Capture the cell that displays the provided text and extract its [X, Y] central coordinate. 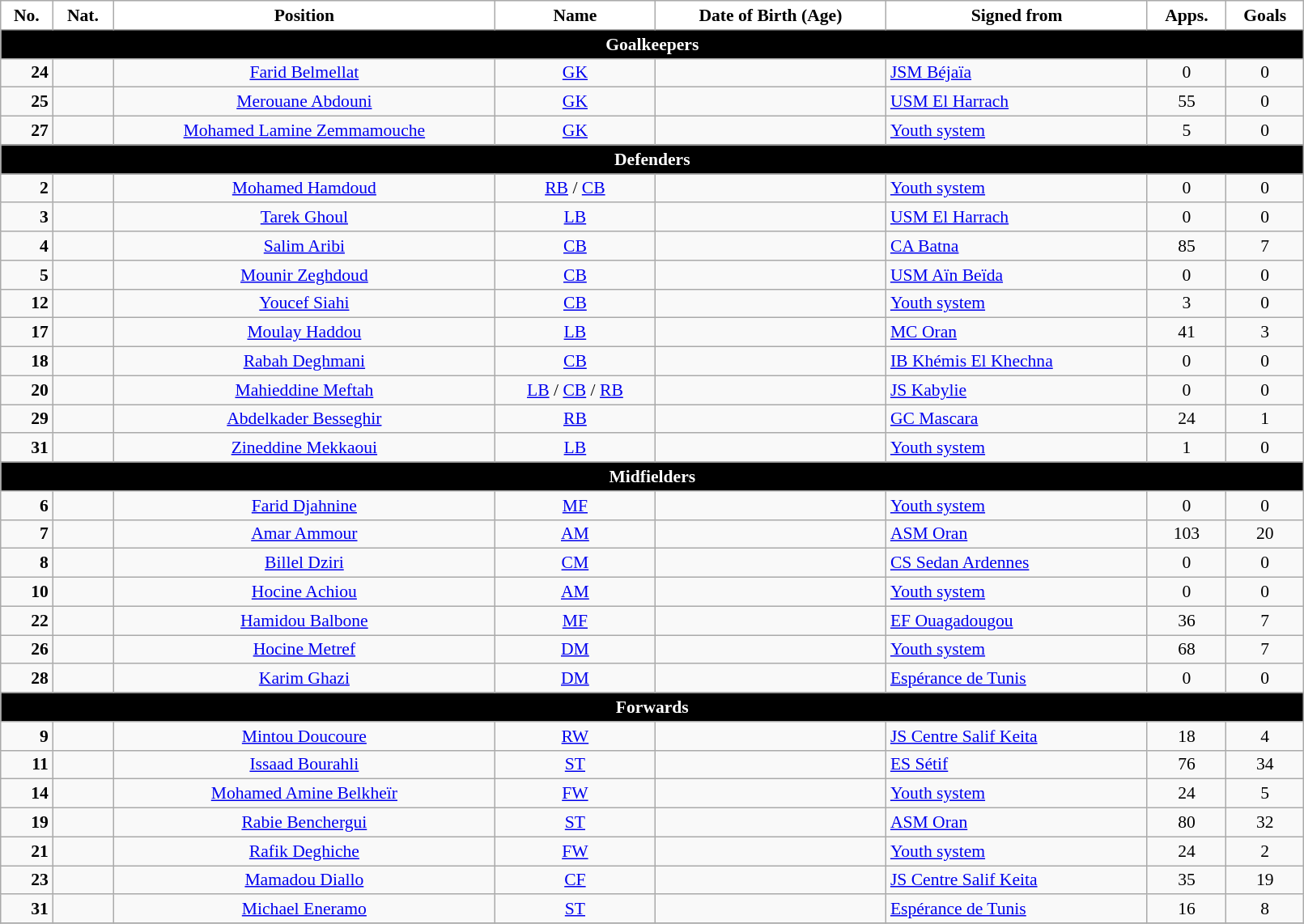
CM [575, 563]
34 [1265, 765]
IB Khémis El Khechna [1017, 362]
Mohamed Amine Belkheïr [304, 794]
28 [27, 679]
Zineddine Mekkaoui [304, 448]
68 [1187, 650]
76 [1187, 765]
Rafik Deghiche [304, 851]
Farid Belmellat [304, 73]
Mahieddine Meftah [304, 390]
41 [1187, 333]
RW [575, 736]
CS Sedan Ardennes [1017, 563]
Apps. [1187, 15]
55 [1187, 102]
Position [304, 15]
GC Mascara [1017, 419]
17 [27, 333]
ES Sétif [1017, 765]
Tarek Ghoul [304, 218]
JSM Béjaïa [1017, 73]
Karim Ghazi [304, 679]
RB / CB [575, 189]
EF Ouagadougou [1017, 621]
Signed from [1017, 15]
Rabah Deghmani [304, 362]
No. [27, 15]
10 [27, 592]
Youcef Siahi [304, 303]
35 [1187, 880]
32 [1265, 823]
25 [27, 102]
103 [1187, 534]
Date of Birth (Age) [771, 15]
80 [1187, 823]
85 [1187, 246]
26 [27, 650]
Defenders [652, 159]
12 [27, 303]
36 [1187, 621]
Nat. [83, 15]
Forwards [652, 707]
Rabie Benchergui [304, 823]
Michael Eneramo [304, 909]
Hocine Achiou [304, 592]
Mohamed Lamine Zemmamouche [304, 131]
11 [27, 765]
23 [27, 880]
6 [27, 506]
Moulay Haddou [304, 333]
JS Kabylie [1017, 390]
Salim Aribi [304, 246]
Name [575, 15]
Mintou Doucoure [304, 736]
14 [27, 794]
Amar Ammour [304, 534]
Goalkeepers [652, 45]
Hocine Metref [304, 650]
Billel Dziri [304, 563]
27 [27, 131]
LB / CB / RB [575, 390]
Farid Djahnine [304, 506]
Goals [1265, 15]
9 [27, 736]
Abdelkader Besseghir [304, 419]
Merouane Abdouni [304, 102]
Midfielders [652, 477]
16 [1187, 909]
Mounir Zeghdoud [304, 275]
29 [27, 419]
USM Aïn Beïda [1017, 275]
CA Batna [1017, 246]
Hamidou Balbone [304, 621]
22 [27, 621]
Mamadou Diallo [304, 880]
21 [27, 851]
MC Oran [1017, 333]
RB [575, 419]
CF [575, 880]
Issaad Bourahli [304, 765]
Mohamed Hamdoud [304, 189]
